Extract the (X, Y) coordinate from the center of the cell holding the provided text.  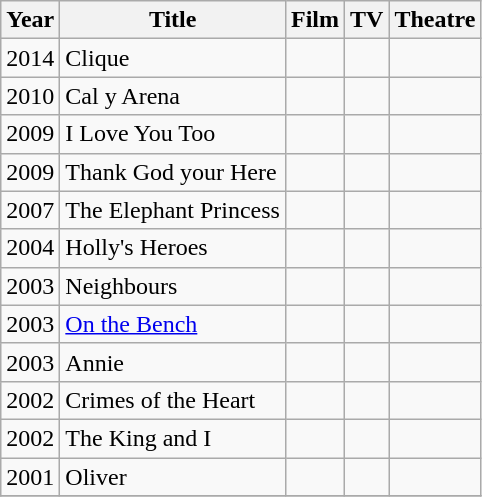
Year (30, 20)
Clique (173, 58)
2004 (30, 248)
2001 (30, 477)
Holly's Heroes (173, 248)
Cal y Arena (173, 96)
2007 (30, 210)
The King and I (173, 438)
Crimes of the Heart (173, 400)
The Elephant Princess (173, 210)
2010 (30, 96)
Oliver (173, 477)
Annie (173, 362)
Film (314, 20)
Theatre (435, 20)
TV (367, 20)
I Love You Too (173, 134)
Thank God your Here (173, 172)
Title (173, 20)
2014 (30, 58)
On the Bench (173, 324)
Neighbours (173, 286)
